Pinpoint the cell where the given text exists, returning its (X, Y) midpoint coordinate. 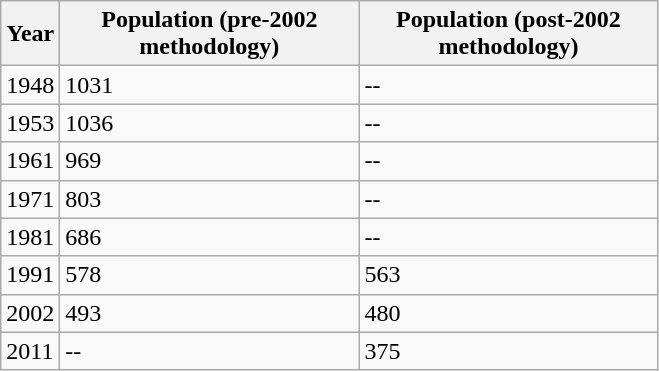
1971 (30, 199)
1953 (30, 123)
Population (post-2002 methodology) (508, 34)
969 (210, 161)
480 (508, 313)
2002 (30, 313)
493 (210, 313)
803 (210, 199)
1031 (210, 85)
1961 (30, 161)
1991 (30, 275)
1948 (30, 85)
1981 (30, 237)
375 (508, 351)
578 (210, 275)
563 (508, 275)
Population (pre-2002 methodology) (210, 34)
686 (210, 237)
1036 (210, 123)
Year (30, 34)
2011 (30, 351)
